Provide the [X, Y] coordinate of the cell's center where the given text is located.  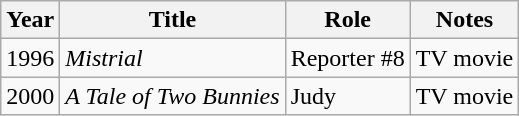
Year [30, 20]
Role [348, 20]
Title [172, 20]
A Tale of Two Bunnies [172, 96]
Reporter #8 [348, 58]
Mistrial [172, 58]
2000 [30, 96]
Judy [348, 96]
1996 [30, 58]
Notes [464, 20]
